Return [X, Y] of the center of cell containing provided text 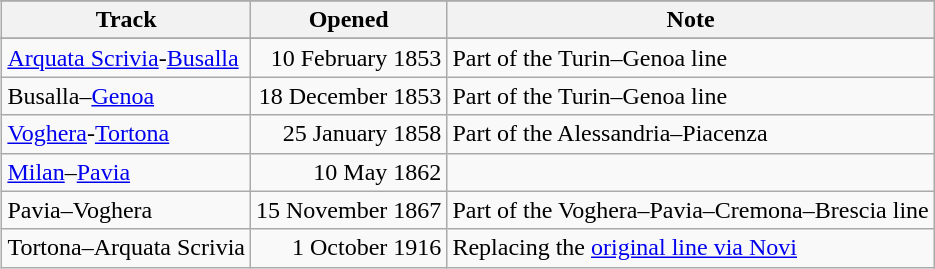
Pavia–Voghera [126, 210]
1 October 1916 [349, 248]
Tortona–Arquata Scrivia [126, 248]
Opened [349, 20]
15 November 1867 [349, 210]
Arquata Scrivia-Busalla [126, 58]
Busalla–Genoa [126, 96]
Replacing the original line via Novi [690, 248]
10 February 1853 [349, 58]
Milan–Pavia [126, 172]
10 May 1862 [349, 172]
Voghera-Tortona [126, 134]
Part of the Alessandria–Piacenza [690, 134]
Note [690, 20]
25 January 1858 [349, 134]
Part of the Voghera–Pavia–Cremona–Brescia line [690, 210]
18 December 1853 [349, 96]
Track [126, 20]
